Provide the (X, Y) coordinate of the cell's center where the given text is located.  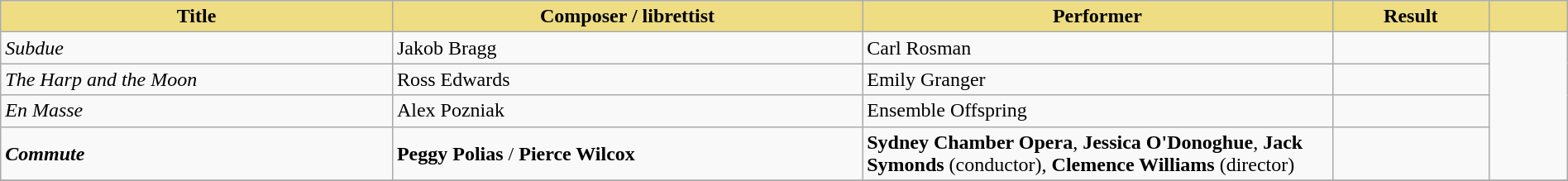
Carl Rosman (1097, 48)
Subdue (197, 48)
En Masse (197, 111)
Performer (1097, 17)
Peggy Polias / Pierce Wilcox (627, 154)
Alex Pozniak (627, 111)
Title (197, 17)
Ross Edwards (627, 79)
Ensemble Offspring (1097, 111)
Emily Granger (1097, 79)
Result (1411, 17)
Sydney Chamber Opera, Jessica O'Donoghue, Jack Symonds (conductor), Clemence Williams (director) (1097, 154)
Jakob Bragg (627, 48)
Commute (197, 154)
The Harp and the Moon (197, 79)
Composer / librettist (627, 17)
